Determine the (X, Y) coordinate at the center of the cell enclosing the given text.  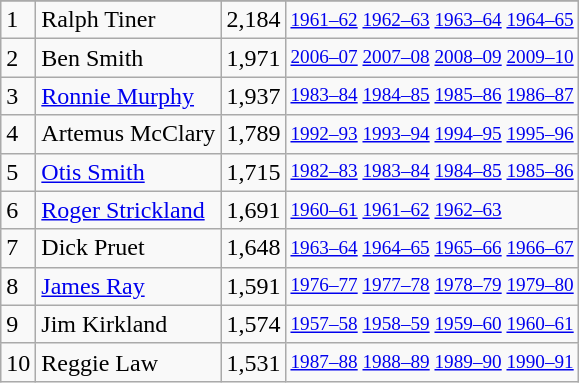
Jim Kirkland (128, 324)
1,971 (254, 58)
1963–64 1964–65 1965–66 1966–67 (432, 248)
5 (18, 172)
1,937 (254, 96)
1,691 (254, 210)
1982–83 1983–84 1984–85 1985–86 (432, 172)
7 (18, 248)
Otis Smith (128, 172)
Ben Smith (128, 58)
10 (18, 362)
8 (18, 286)
2,184 (254, 20)
1,591 (254, 286)
1983–84 1984–85 1985–86 1986–87 (432, 96)
1961–62 1962–63 1963–64 1964–65 (432, 20)
Ralph Tiner (128, 20)
Reggie Law (128, 362)
1,789 (254, 134)
1987–88 1988–89 1989–90 1990–91 (432, 362)
Roger Strickland (128, 210)
1,648 (254, 248)
1957–58 1958–59 1959–60 1960–61 (432, 324)
1,531 (254, 362)
4 (18, 134)
2 (18, 58)
1976–77 1977–78 1978–79 1979–80 (432, 286)
1,574 (254, 324)
6 (18, 210)
1 (18, 20)
1960–61 1961–62 1962–63 (432, 210)
9 (18, 324)
James Ray (128, 286)
2006–07 2007–08 2008–09 2009–10 (432, 58)
Ronnie Murphy (128, 96)
1,715 (254, 172)
Dick Pruet (128, 248)
Artemus McClary (128, 134)
3 (18, 96)
1992–93 1993–94 1994–95 1995–96 (432, 134)
